Extract the (x, y) coordinate from the center of the cell holding the provided text.  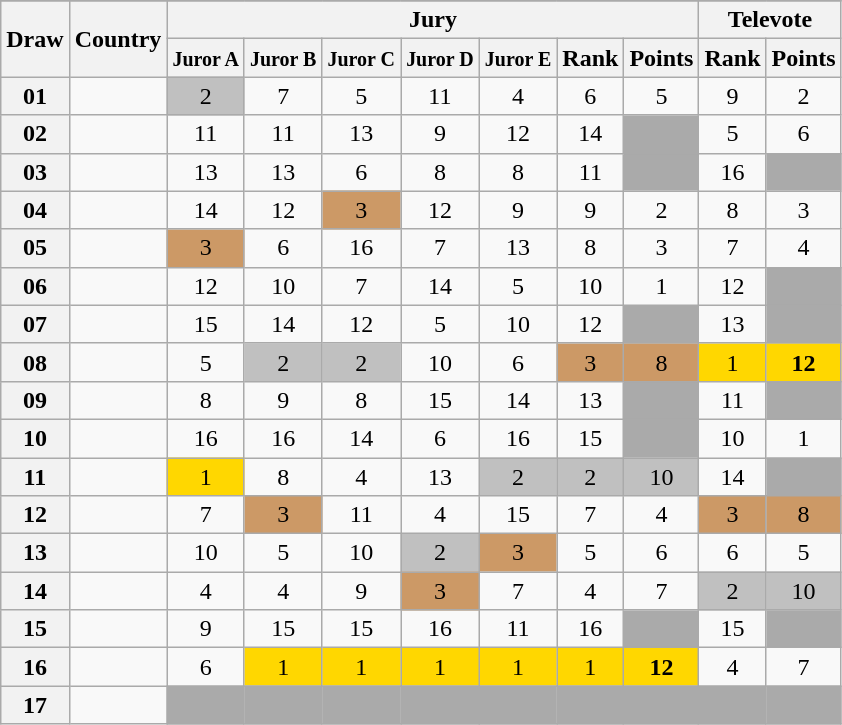
06 (35, 286)
03 (35, 172)
Jury (433, 20)
05 (35, 248)
Country (118, 39)
02 (35, 134)
07 (35, 324)
Juror C (362, 58)
08 (35, 362)
Televote (770, 20)
01 (35, 96)
Juror D (440, 58)
17 (35, 705)
Juror A (206, 58)
Juror B (283, 58)
Draw (35, 39)
04 (35, 210)
09 (35, 400)
Juror E (518, 58)
